Detect which cell encompasses the target text, then output its (x, y) center coordinate. 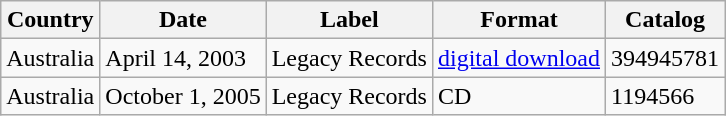
CD (518, 96)
1194566 (666, 96)
Label (349, 20)
digital download (518, 58)
394945781 (666, 58)
April 14, 2003 (183, 58)
Format (518, 20)
October 1, 2005 (183, 96)
Date (183, 20)
Catalog (666, 20)
Country (50, 20)
